Determine the (X, Y) coordinate at the center of the cell enclosing the given text.  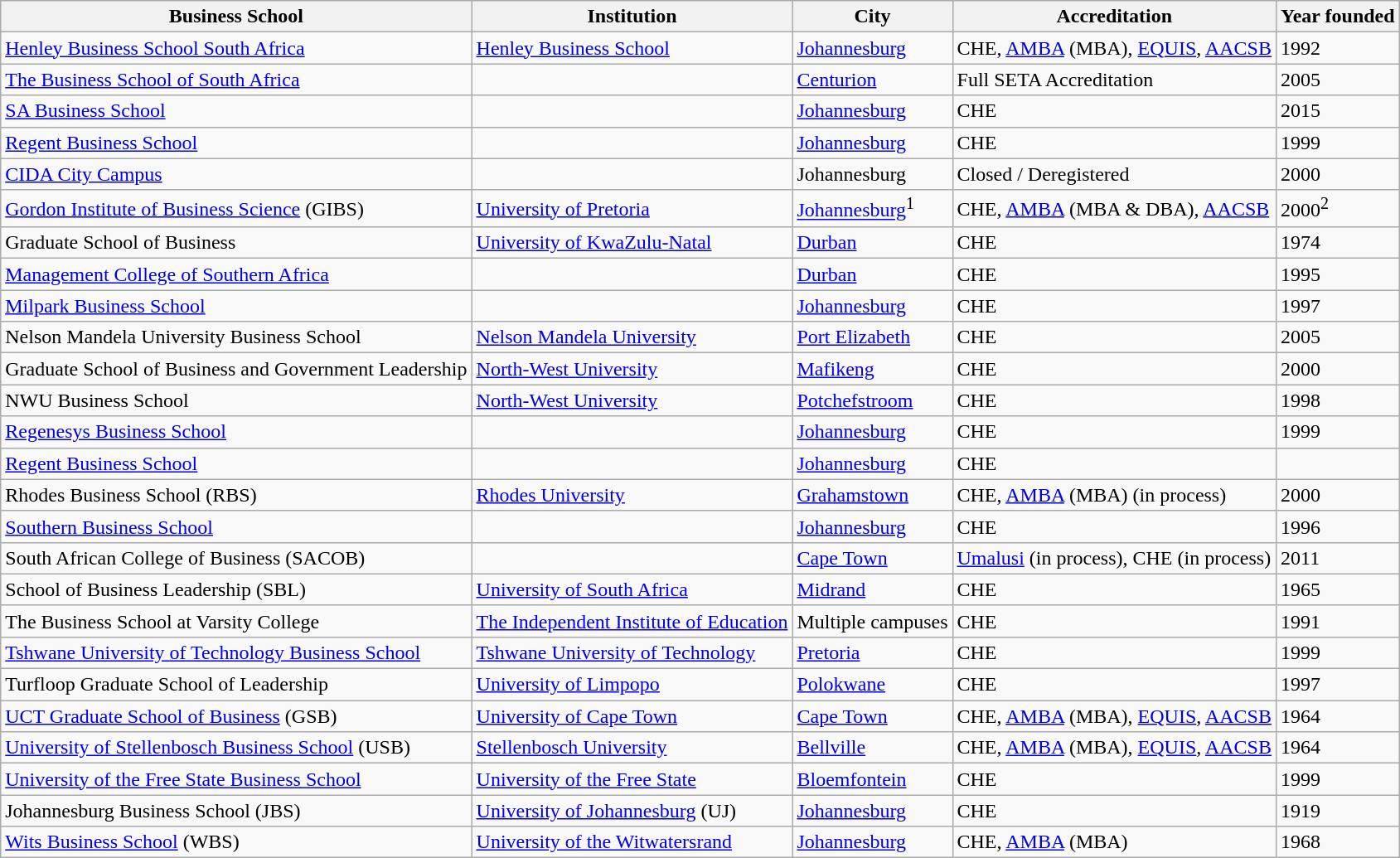
Pretoria (872, 652)
University of Limpopo (632, 685)
1995 (1338, 274)
Year founded (1338, 17)
Tshwane University of Technology Business School (236, 652)
Turfloop Graduate School of Leadership (236, 685)
1965 (1338, 589)
The Business School at Varsity College (236, 621)
Rhodes University (632, 495)
The Independent Institute of Education (632, 621)
University of Pretoria (632, 209)
Centurion (872, 80)
School of Business Leadership (SBL) (236, 589)
Multiple campuses (872, 621)
Nelson Mandela University Business School (236, 337)
Bellville (872, 748)
CHE, AMBA (MBA & DBA), AACSB (1114, 209)
South African College of Business (SACOB) (236, 558)
1998 (1338, 400)
2011 (1338, 558)
University of KwaZulu-Natal (632, 243)
Full SETA Accreditation (1114, 80)
2015 (1338, 111)
1996 (1338, 526)
Port Elizabeth (872, 337)
Stellenbosch University (632, 748)
CIDA City Campus (236, 174)
Gordon Institute of Business Science (GIBS) (236, 209)
Graduate School of Business (236, 243)
Graduate School of Business and Government Leadership (236, 369)
Rhodes Business School (RBS) (236, 495)
City (872, 17)
SA Business School (236, 111)
1991 (1338, 621)
Tshwane University of Technology (632, 652)
Accreditation (1114, 17)
Umalusi (in process), CHE (in process) (1114, 558)
Management College of Southern Africa (236, 274)
Closed / Deregistered (1114, 174)
University of South Africa (632, 589)
1992 (1338, 48)
Regenesys Business School (236, 432)
University of the Free State (632, 779)
University of Johannesburg (UJ) (632, 811)
NWU Business School (236, 400)
Grahamstown (872, 495)
University of the Witwatersrand (632, 842)
Southern Business School (236, 526)
University of the Free State Business School (236, 779)
The Business School of South Africa (236, 80)
CHE, AMBA (MBA) (in process) (1114, 495)
Business School (236, 17)
University of Cape Town (632, 716)
Bloemfontein (872, 779)
20002 (1338, 209)
UCT Graduate School of Business (GSB) (236, 716)
Johannesburg1 (872, 209)
CHE, AMBA (MBA) (1114, 842)
Institution (632, 17)
Midrand (872, 589)
Henley Business School (632, 48)
University of Stellenbosch Business School (USB) (236, 748)
Milpark Business School (236, 306)
Wits Business School (WBS) (236, 842)
1919 (1338, 811)
Henley Business School South Africa (236, 48)
Nelson Mandela University (632, 337)
Johannesburg Business School (JBS) (236, 811)
1968 (1338, 842)
Polokwane (872, 685)
Potchefstroom (872, 400)
1974 (1338, 243)
Mafikeng (872, 369)
